Return [x, y] of the center of cell containing provided text 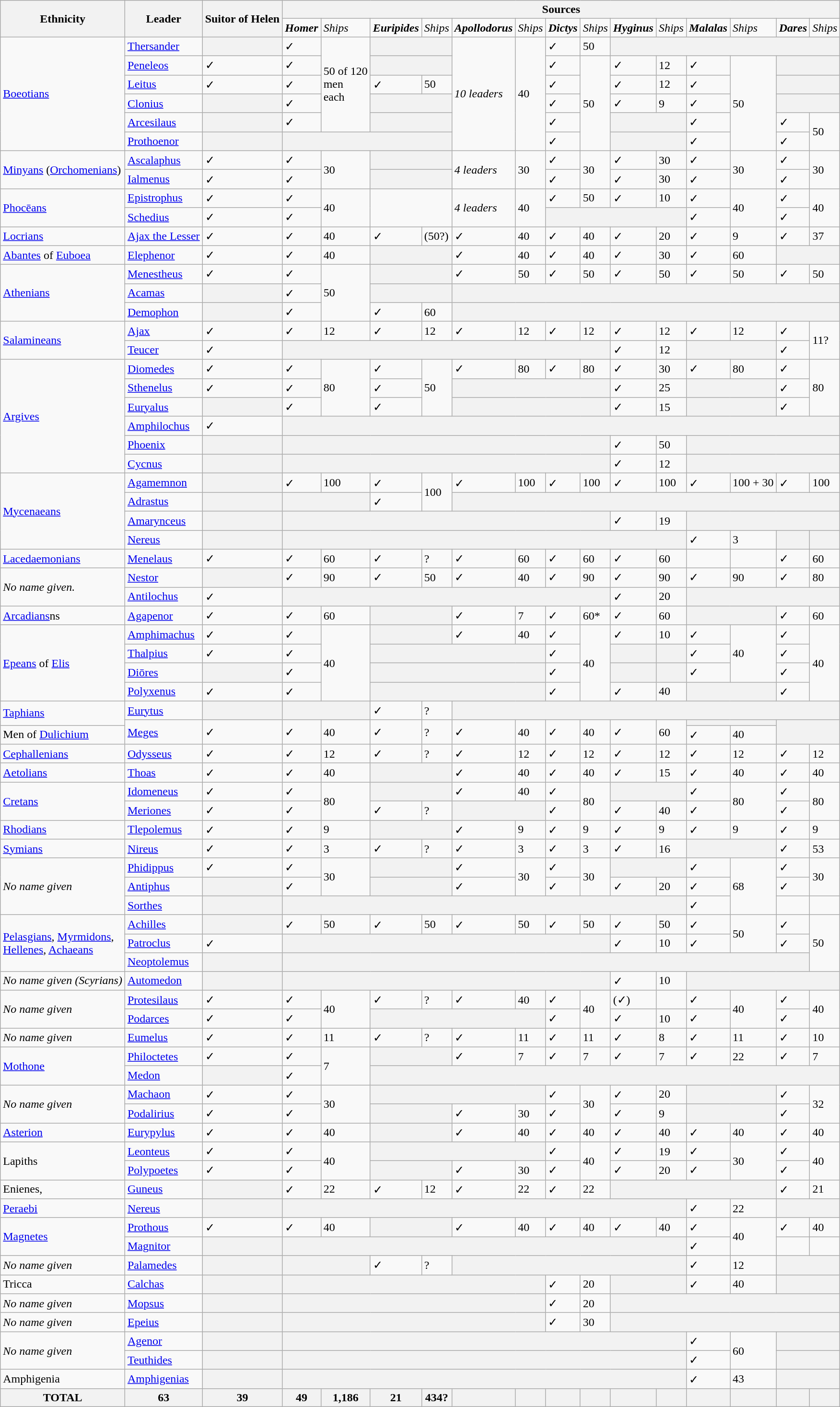
Dares [793, 28]
Magnetes [63, 1236]
Amarynceus [163, 521]
Odysseus [163, 754]
Meriones [163, 810]
(✓) [633, 1000]
Polyxenus [163, 692]
Thersander [163, 47]
Amphimachus [163, 634]
Phocēans [63, 207]
Ascalaphus [163, 160]
Achilles [163, 925]
Amphilochus [163, 426]
Teuthides [163, 1360]
Automedon [163, 981]
Dictys [563, 28]
43 [754, 1379]
11? [825, 340]
Tlepolemus [163, 830]
Amphigenias [163, 1379]
Nireus [163, 849]
Menelaus [163, 559]
Philoctetes [163, 1056]
Enienes, [63, 1189]
Neoptolemus [163, 962]
Malalas [708, 28]
Leader [163, 19]
Antiphus [163, 887]
Magnitor [163, 1246]
No name given (Scyrians) [63, 981]
68 [754, 886]
Sthenelus [163, 388]
Agapenor [163, 616]
Protesilaus [163, 1000]
Antilochus [163, 597]
Taphians [63, 714]
Cephallenians [63, 754]
Peneleos [163, 65]
Cycnus [163, 464]
1,186 [345, 1397]
Mothone [63, 1066]
Idomeneus [163, 792]
100 + 30 [754, 483]
Ajax the Lesser [163, 236]
Amphigenia [63, 1379]
Abantes of Euboea [63, 255]
434? [436, 1397]
Minyans (Orchomenians) [63, 170]
50 of 120meneach [345, 84]
Menestheus [163, 274]
Locrians [63, 236]
Guneus [163, 1189]
Medon [163, 1076]
49 [302, 1397]
Nestor [163, 578]
Leitus [163, 84]
Podarces [163, 1019]
Patroclus [163, 943]
Cretans [63, 801]
Machaon [163, 1094]
Eumelus [163, 1038]
37 [825, 236]
Leonteus [163, 1151]
Pelasgians, Myrmidons,Hellenes, Achaeans [63, 943]
Mycenaeans [63, 511]
Athenians [63, 293]
Demophon [163, 312]
Clonius [163, 104]
Epistrophus [163, 198]
Meges [163, 732]
39 [243, 1397]
Thoas [163, 773]
Diomedes [163, 369]
Rhodians [63, 830]
Euryalus [163, 407]
Prothous [163, 1227]
Mopsus [163, 1303]
Peraebi [63, 1208]
Sorthes [163, 905]
Tricca [63, 1284]
53 [825, 849]
Adrastus [163, 502]
Agenor [163, 1341]
Homer [302, 28]
Hyginus [633, 28]
Asterion [63, 1133]
Epeans of Elis [63, 663]
Diōres [163, 672]
Phoenix [163, 445]
63 [163, 1397]
Ethnicity [63, 19]
Apollodorus [483, 28]
Sources [561, 10]
Eurytus [163, 711]
Men of Dulichium [63, 735]
Arcesilaus [163, 122]
Eurypylus [163, 1133]
10 leaders [483, 94]
25 [671, 388]
60* [595, 616]
Epeius [163, 1322]
Ajax [163, 331]
Lapiths [63, 1161]
Suitor of Helen [243, 19]
16 [671, 849]
Agamemnon [163, 483]
Palamedes [163, 1265]
No name given. [63, 587]
Arcadiansns [63, 616]
Prothoenor [163, 141]
Argives [63, 416]
TOTAL [63, 1397]
Aetolians [63, 773]
Lacedaemonians [63, 559]
Symians [63, 849]
Boeotians [63, 94]
Elephenor [163, 255]
8 [671, 1038]
32 [825, 1104]
Podalirius [163, 1114]
Polypoetes [163, 1171]
(50?) [436, 236]
Thalpius [163, 654]
Ialmenus [163, 179]
Calchas [163, 1284]
Schedius [163, 217]
Phidippus [163, 868]
Salamineans [63, 340]
Teucer [163, 350]
Acamas [163, 293]
Euripides [396, 28]
